Find where the given text appears and provide that cell's center as (x, y) coordinate. 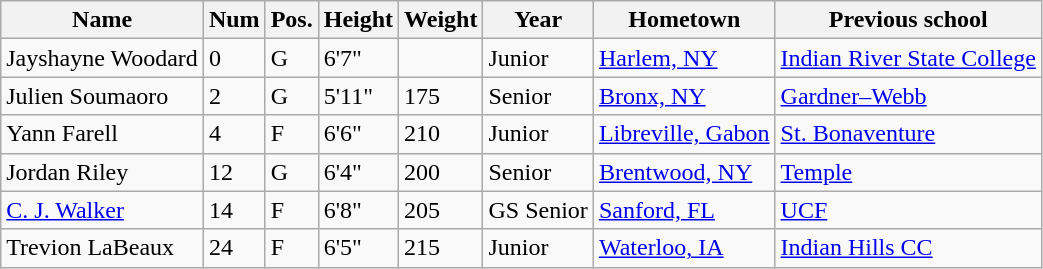
C. J. Walker (102, 210)
0 (234, 58)
14 (234, 210)
Pos. (292, 20)
UCF (908, 210)
Yann Farell (102, 134)
Weight (441, 20)
GS Senior (538, 210)
Harlem, NY (684, 58)
Libreville, Gabon (684, 134)
Num (234, 20)
Sanford, FL (684, 210)
Year (538, 20)
Jordan Riley (102, 172)
6'4" (358, 172)
Waterloo, IA (684, 248)
210 (441, 134)
24 (234, 248)
Height (358, 20)
Indian River State College (908, 58)
205 (441, 210)
175 (441, 96)
200 (441, 172)
12 (234, 172)
6'5" (358, 248)
4 (234, 134)
Trevion LaBeaux (102, 248)
Gardner–Webb (908, 96)
2 (234, 96)
Julien Soumaoro (102, 96)
Previous school (908, 20)
Name (102, 20)
6'7" (358, 58)
6'6" (358, 134)
Bronx, NY (684, 96)
Brentwood, NY (684, 172)
Jayshayne Woodard (102, 58)
215 (441, 248)
6'8" (358, 210)
Indian Hills CC (908, 248)
St. Bonaventure (908, 134)
Temple (908, 172)
Hometown (684, 20)
5'11" (358, 96)
